Detect which cell encompasses the target text, then output its [x, y] center coordinate. 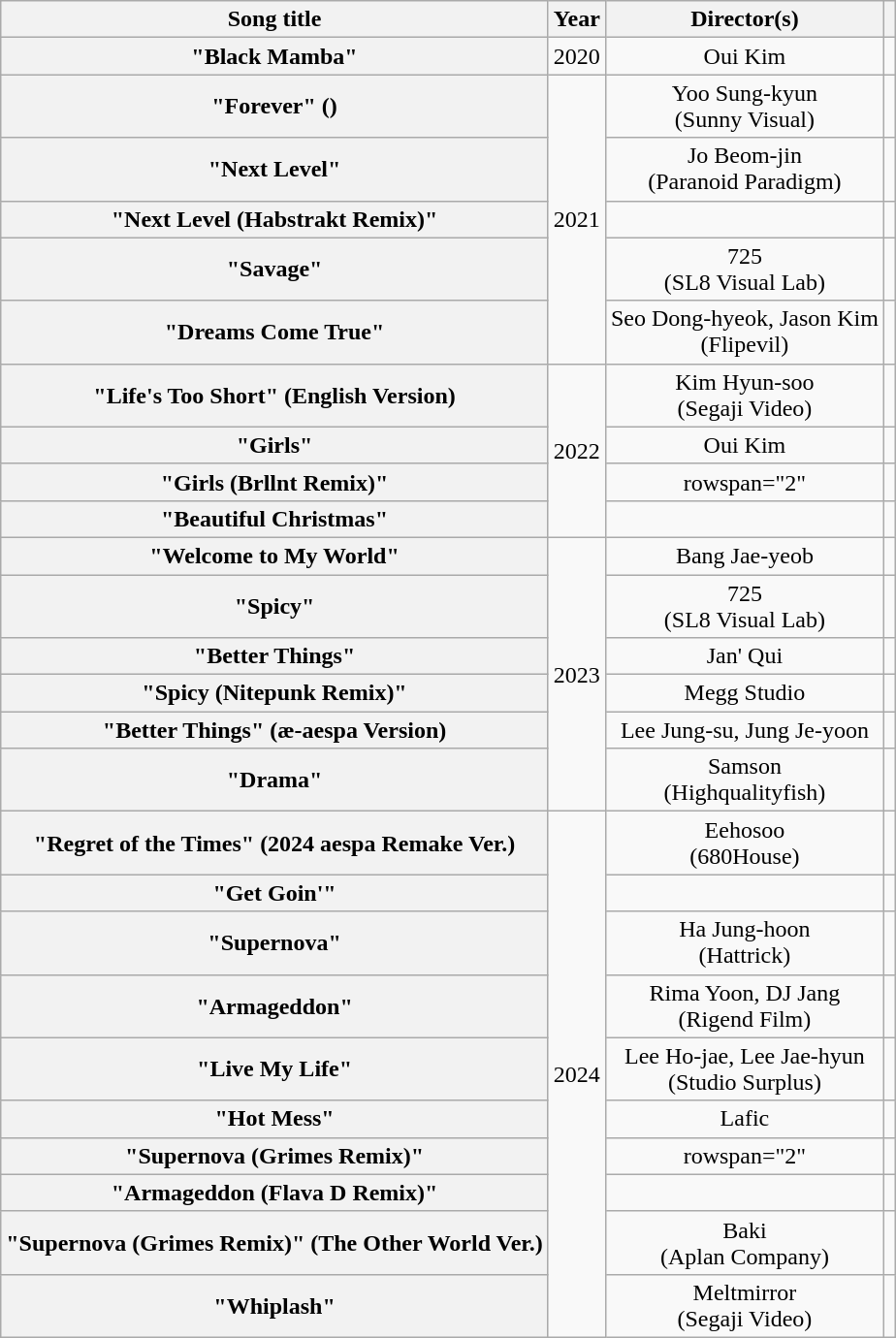
Yoo Sung-kyun(Sunny Visual) [745, 107]
Seo Dong-hyeok, Jason Kim(Flipevil) [745, 332]
Director(s) [745, 19]
"Girls" [275, 445]
"Black Mamba" [275, 56]
Year [576, 19]
"Whiplash" [275, 1305]
"Better Things" [275, 656]
"Better Things" (æ-aespa Version) [275, 730]
2021 [576, 219]
2022 [576, 450]
"Next Level" [275, 169]
"Regret of the Times" (2024 aespa Remake Ver.) [275, 844]
Kim Hyun-soo(Segaji Video) [745, 396]
"Welcome to My World" [275, 556]
"Supernova" [275, 942]
"Forever" () [275, 107]
"Beautiful Christmas" [275, 519]
"Supernova (Grimes Remix)" [275, 1156]
Rima Yoon, DJ Jang(Rigend Film) [745, 1006]
Jo Beom-jin(Paranoid Paradigm) [745, 169]
Song title [275, 19]
Meltmirror(Segaji Video) [745, 1305]
Jan' Qui [745, 656]
Lee Jung-su, Jung Je-yoon [745, 730]
2020 [576, 56]
2023 [576, 674]
"Get Goin'" [275, 893]
Ha Jung-hoon(Hattrick) [745, 942]
Samson(Highqualityfish) [745, 780]
"Next Level (Habstrakt Remix)" [275, 219]
"Supernova (Grimes Remix)" (The Other World Ver.) [275, 1243]
Lee Ho-jae, Lee Jae-hyun(Studio Surplus) [745, 1068]
"Savage" [275, 270]
"Drama" [275, 780]
2024 [576, 1074]
"Dreams Come True" [275, 332]
"Life's Too Short" (English Version) [275, 396]
Megg Studio [745, 693]
"Live My Life" [275, 1068]
Lafic [745, 1119]
"Girls (Brllnt Remix)" [275, 482]
"Armageddon (Flava D Remix)" [275, 1193]
Baki(Aplan Company) [745, 1243]
"Armageddon" [275, 1006]
Bang Jae-yeob [745, 556]
"Spicy" [275, 605]
"Hot Mess" [275, 1119]
"Spicy (Nitepunk Remix)" [275, 693]
Eehosoo(680House) [745, 844]
